Identify which cell holds the provided text, then report its (X, Y) central coordinate. 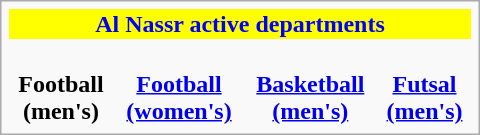
Basketball(men's) (310, 84)
Football(men's) (60, 84)
Football(women's) (180, 84)
Al Nassr active departments (240, 24)
Futsal(men's) (424, 84)
